Detect which cell encompasses the target text, then output its [X, Y] center coordinate. 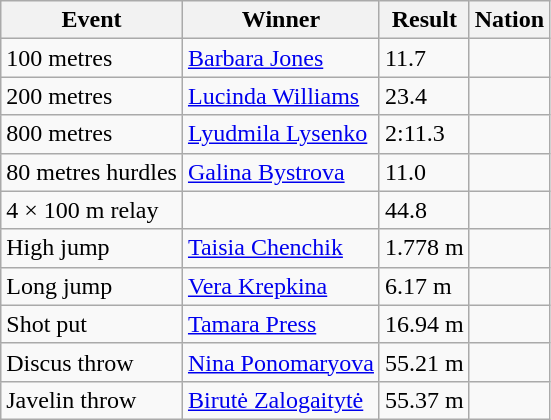
100 metres [92, 58]
Event [92, 20]
200 metres [92, 96]
2:11.3 [424, 134]
55.21 m [424, 362]
Birutė Zalogaitytė [280, 400]
Shot put [92, 324]
44.8 [424, 210]
Lucinda Williams [280, 96]
11.7 [424, 58]
6.17 m [424, 286]
Galina Bystrova [280, 172]
Nation [509, 20]
Javelin throw [92, 400]
Taisia Chenchik [280, 248]
11.0 [424, 172]
Long jump [92, 286]
Vera Krepkina [280, 286]
80 metres hurdles [92, 172]
16.94 m [424, 324]
23.4 [424, 96]
Lyudmila Lysenko [280, 134]
4 × 100 m relay [92, 210]
Winner [280, 20]
800 metres [92, 134]
High jump [92, 248]
Result [424, 20]
55.37 m [424, 400]
Discus throw [92, 362]
Tamara Press [280, 324]
1.778 m [424, 248]
Barbara Jones [280, 58]
Nina Ponomaryova [280, 362]
